Determine the [x, y] coordinate at the center of the cell enclosing the given text.  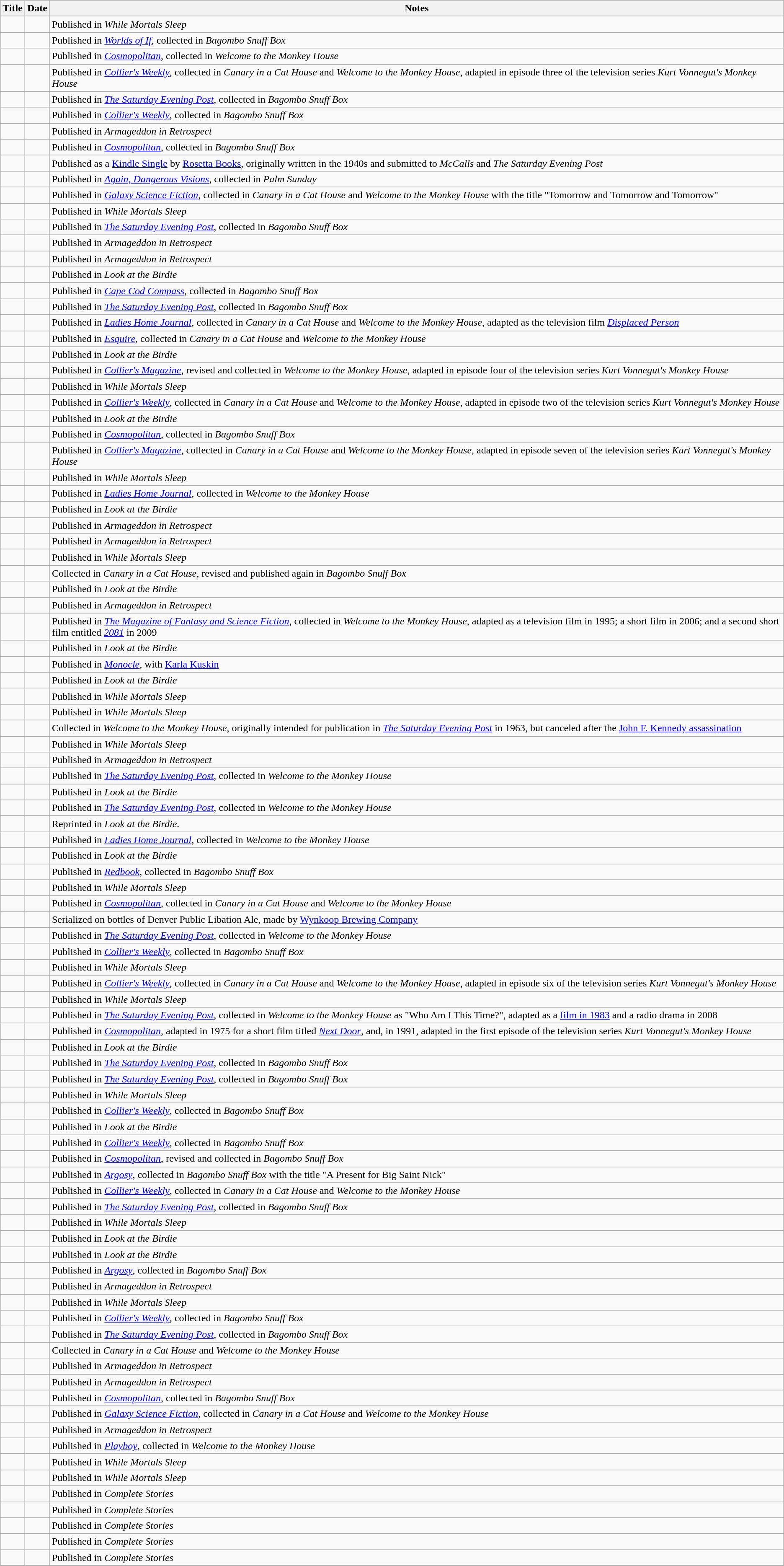
Published in Cape Cod Compass, collected in Bagombo Snuff Box [416, 291]
Published in Collier's Weekly, collected in Canary in a Cat House and Welcome to the Monkey House [416, 1191]
Published in Again, Dangerous Visions, collected in Palm Sunday [416, 179]
Serialized on bottles of Denver Public Libation Ale, made by Wynkoop Brewing Company [416, 919]
Published in Esquire, collected in Canary in a Cat House and Welcome to the Monkey House [416, 339]
Published in Cosmopolitan, collected in Canary in a Cat House and Welcome to the Monkey House [416, 903]
Title [13, 8]
Date [37, 8]
Published in Argosy, collected in Bagombo Snuff Box with the title "A Present for Big Saint Nick" [416, 1175]
Reprinted in Look at the Birdie. [416, 824]
Published as a Kindle Single by Rosetta Books, originally written in the 1940s and submitted to McCalls and The Saturday Evening Post [416, 163]
Collected in Canary in a Cat House, revised and published again in Bagombo Snuff Box [416, 573]
Published in Cosmopolitan, revised and collected in Bagombo Snuff Box [416, 1159]
Published in Worlds of If, collected in Bagombo Snuff Box [416, 40]
Collected in Canary in a Cat House and Welcome to the Monkey House [416, 1350]
Published in Galaxy Science Fiction, collected in Canary in a Cat House and Welcome to the Monkey House [416, 1414]
Published in Cosmopolitan, collected in Welcome to the Monkey House [416, 56]
Published in Ladies Home Journal, collected in Canary in a Cat House and Welcome to the Monkey House, adapted as the television film Displaced Person [416, 323]
Published in Redbook, collected in Bagombo Snuff Box [416, 872]
Notes [416, 8]
Published in Monocle, with Karla Kuskin [416, 664]
Published in Argosy, collected in Bagombo Snuff Box [416, 1271]
Published in Playboy, collected in Welcome to the Monkey House [416, 1446]
